Capture the cell that displays the provided text and extract its [X, Y] central coordinate. 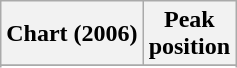
Peakposition [189, 34]
Chart (2006) [72, 34]
